Return the [x, y] coordinate for the center point of the cell that contains the specified text.  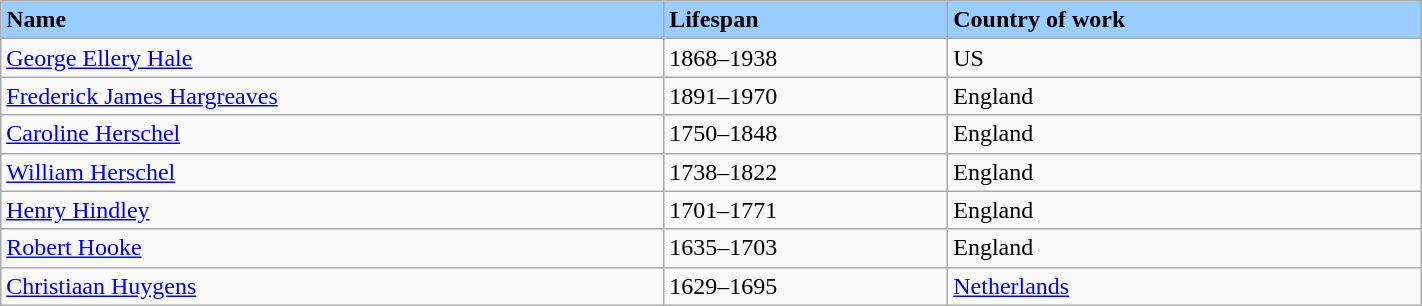
1750–1848 [806, 134]
1738–1822 [806, 172]
Henry Hindley [332, 210]
1701–1771 [806, 210]
Lifespan [806, 20]
Caroline Herschel [332, 134]
William Herschel [332, 172]
1629–1695 [806, 286]
Christiaan Huygens [332, 286]
1868–1938 [806, 58]
Robert Hooke [332, 248]
Frederick James Hargreaves [332, 96]
1635–1703 [806, 248]
Name [332, 20]
1891–1970 [806, 96]
Netherlands [1185, 286]
US [1185, 58]
Country of work [1185, 20]
George Ellery Hale [332, 58]
